Extract the (x, y) coordinate from the center of the cell holding the provided text.  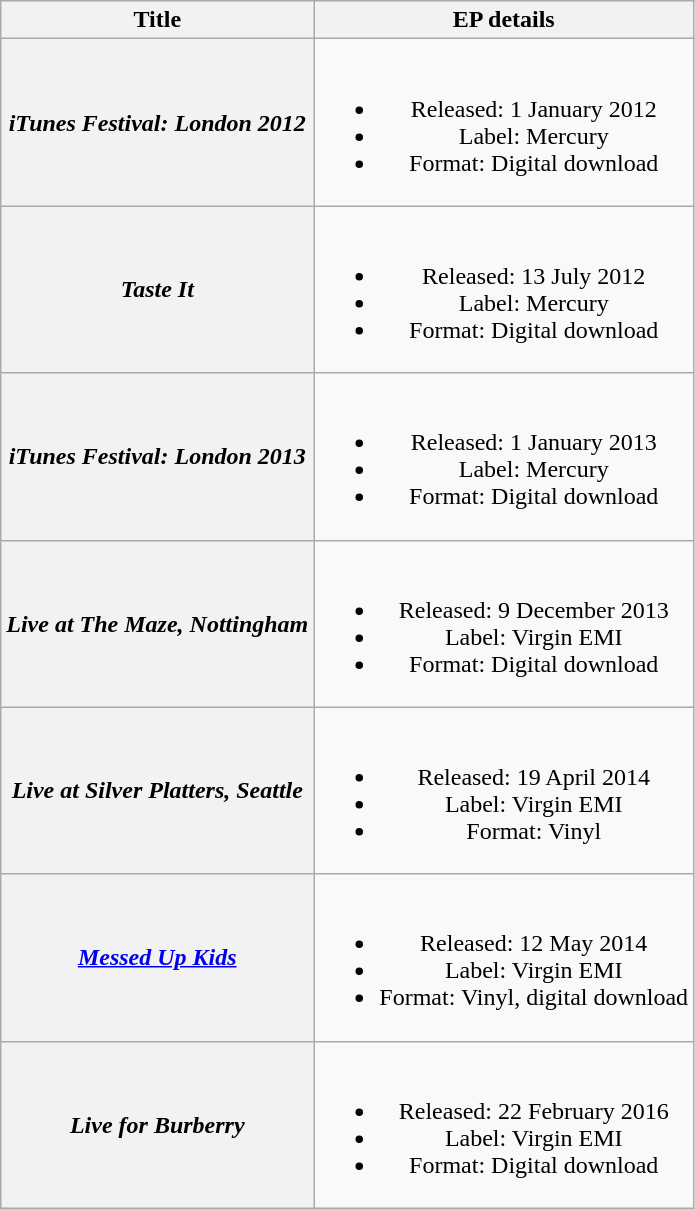
Live for Burberry (158, 1124)
Released: 12 May 2014Label: Virgin EMIFormat: Vinyl, digital download (504, 958)
Live at Silver Platters, Seattle (158, 790)
Released: 1 January 2013Label: MercuryFormat: Digital download (504, 456)
Released: 1 January 2012Label: MercuryFormat: Digital download (504, 122)
Released: 13 July 2012Label: MercuryFormat: Digital download (504, 290)
Live at The Maze, Nottingham (158, 624)
iTunes Festival: London 2013 (158, 456)
Taste It (158, 290)
Messed Up Kids (158, 958)
Title (158, 20)
EP details (504, 20)
Released: 9 December 2013Label: Virgin EMIFormat: Digital download (504, 624)
Released: 19 April 2014Label: Virgin EMIFormat: Vinyl (504, 790)
Released: 22 February 2016Label: Virgin EMIFormat: Digital download (504, 1124)
iTunes Festival: London 2012 (158, 122)
